From the cell containing the given text, extract its center point as [X, Y] coordinate. 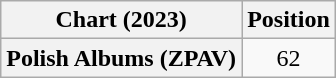
Chart (2023) [122, 20]
62 [289, 58]
Polish Albums (ZPAV) [122, 58]
Position [289, 20]
